Provide the [X, Y] coordinate of the cell's center where the given text is located.  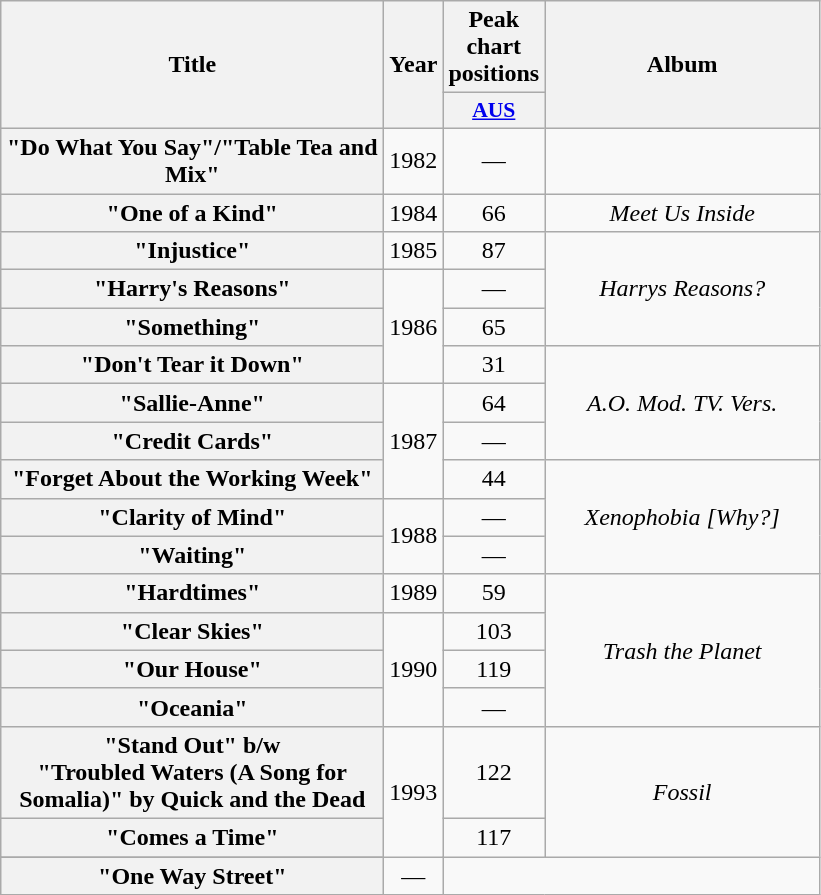
AUS [494, 111]
1993 [414, 791]
66 [494, 213]
44 [494, 479]
"One Way Street" [192, 875]
"Harry's Reasons" [192, 289]
Peak chart positions [494, 47]
"Something" [192, 327]
1985 [414, 251]
A.O. Mod. TV. Vers. [682, 403]
"Clear Skies" [192, 631]
"Our House" [192, 669]
59 [494, 593]
1987 [414, 441]
Harrys Reasons? [682, 289]
1988 [414, 536]
"Forget About the Working Week" [192, 479]
"Comes a Time" [192, 837]
31 [494, 365]
87 [494, 251]
"Stand Out" b/w "Troubled Waters (A Song for Somalia)" by Quick and the Dead [192, 772]
64 [494, 403]
103 [494, 631]
Meet Us Inside [682, 213]
Year [414, 65]
Album [682, 65]
119 [494, 669]
65 [494, 327]
117 [494, 837]
"Sallie-Anne" [192, 403]
Xenophobia [Why?] [682, 517]
Fossil [682, 791]
1984 [414, 213]
1982 [414, 160]
"Do What You Say"/"Table Tea and Mix" [192, 160]
"Credit Cards" [192, 441]
"Waiting" [192, 555]
"Hardtimes" [192, 593]
"Clarity of Mind" [192, 517]
Title [192, 65]
1990 [414, 669]
1986 [414, 327]
"One of a Kind" [192, 213]
122 [494, 772]
"Oceania" [192, 707]
"Injustice" [192, 251]
"Don't Tear it Down" [192, 365]
Trash the Planet [682, 650]
1989 [414, 593]
